From the cell containing the given text, extract its center point as (x, y) coordinate. 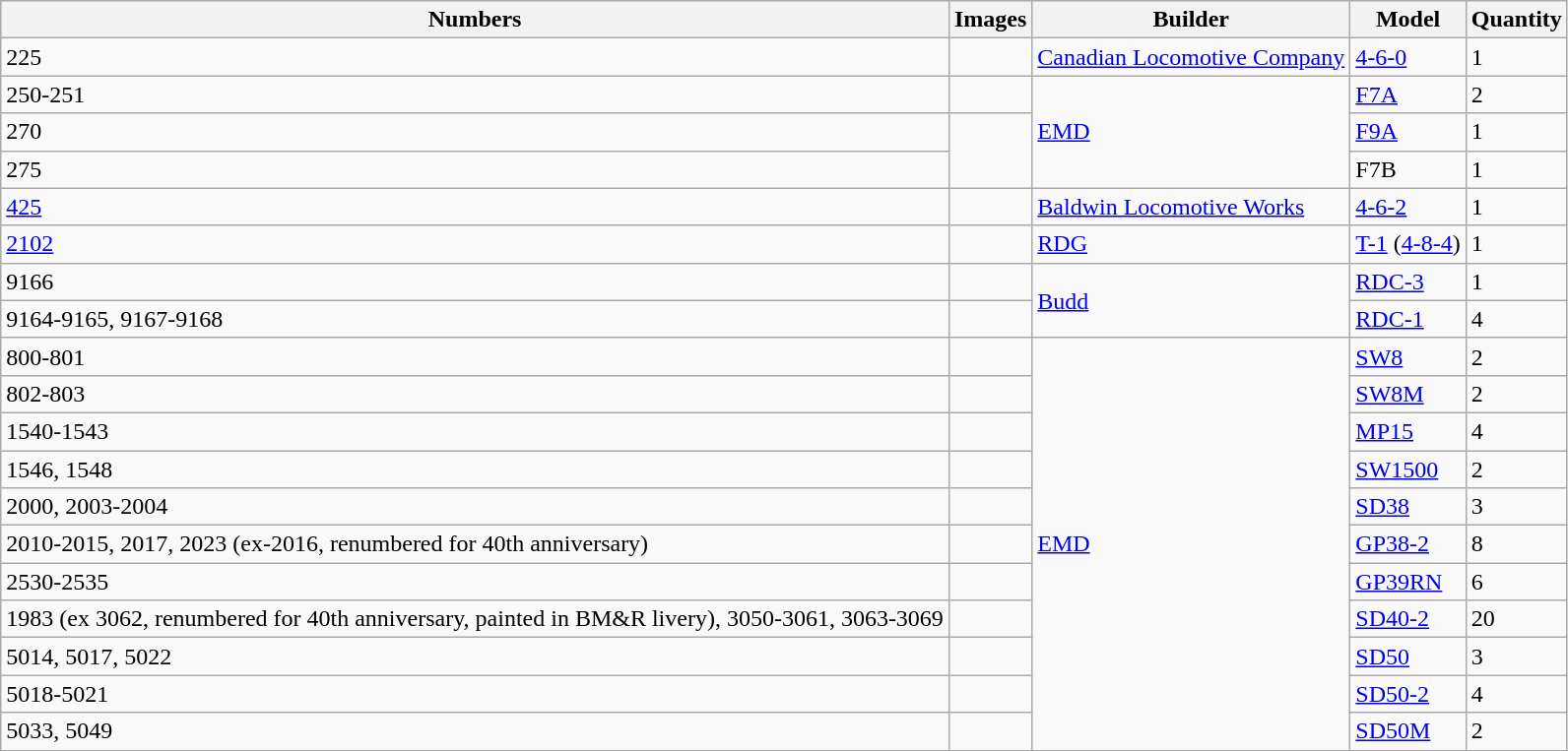
5018-5021 (475, 694)
5033, 5049 (475, 731)
GP39RN (1408, 582)
9166 (475, 282)
425 (475, 207)
5014, 5017, 5022 (475, 657)
Quantity (1517, 20)
SD50M (1408, 731)
GP38-2 (1408, 544)
Canadian Locomotive Company (1192, 57)
Budd (1192, 300)
9164-9165, 9167-9168 (475, 319)
2000, 2003-2004 (475, 507)
2530-2535 (475, 582)
225 (475, 57)
20 (1517, 619)
2102 (475, 244)
4-6-2 (1408, 207)
250-251 (475, 94)
SW8M (1408, 394)
SW1500 (1408, 469)
1546, 1548 (475, 469)
6 (1517, 582)
1983 (ex 3062, renumbered for 40th anniversary, painted in BM&R livery), 3050-3061, 3063-3069 (475, 619)
Model (1408, 20)
F9A (1408, 132)
RDG (1192, 244)
F7B (1408, 169)
Builder (1192, 20)
Baldwin Locomotive Works (1192, 207)
802-803 (475, 394)
8 (1517, 544)
SD38 (1408, 507)
RDC-3 (1408, 282)
1540-1543 (475, 431)
Images (990, 20)
SD40-2 (1408, 619)
4-6-0 (1408, 57)
SD50-2 (1408, 694)
SW8 (1408, 356)
SD50 (1408, 657)
2010-2015, 2017, 2023 (ex-2016, renumbered for 40th anniversary) (475, 544)
F7A (1408, 94)
270 (475, 132)
800-801 (475, 356)
275 (475, 169)
RDC-1 (1408, 319)
Numbers (475, 20)
T-1 (4-8-4) (1408, 244)
MP15 (1408, 431)
